Provide the [x, y] coordinate of the cell's center where the given text is located.  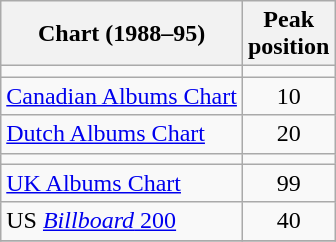
99 [288, 183]
40 [288, 221]
UK Albums Chart [122, 183]
20 [288, 134]
Peakposition [288, 34]
US Billboard 200 [122, 221]
10 [288, 96]
Canadian Albums Chart [122, 96]
Chart (1988–95) [122, 34]
Dutch Albums Chart [122, 134]
